Output the (X, Y) coordinate of the center of the cell containing the given text.  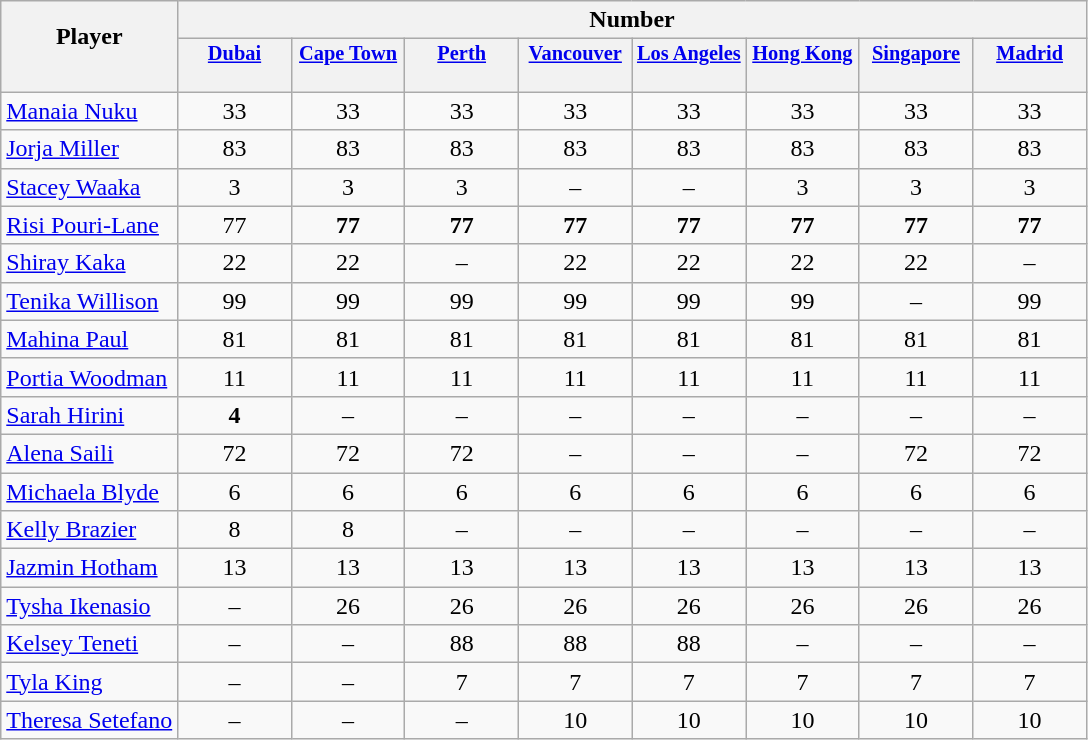
Manaia Nuku (90, 111)
Alena Saili (90, 453)
Tysha Ikenasio (90, 606)
Portia Woodman (90, 377)
Kelly Brazier (90, 530)
Jazmin Hotham (90, 568)
Mahina Paul (90, 339)
Stacey Waaka (90, 187)
Player (90, 36)
Sarah Hirini (90, 415)
Madrid (1030, 54)
Perth (462, 54)
Cape Town (348, 54)
Tyla King (90, 682)
Number (632, 20)
Jorja Miller (90, 149)
Los Angeles (689, 54)
Singapore (916, 54)
Vancouver (575, 54)
Kelsey Teneti (90, 644)
Hong Kong (803, 54)
Michaela Blyde (90, 491)
4 (235, 415)
Dubai (235, 54)
Theresa Setefano (90, 720)
Shiray Kaka (90, 263)
Risi Pouri-Lane (90, 225)
Tenika Willison (90, 301)
